For the text-containing cell, return its midpoint in (x, y) coordinate format. 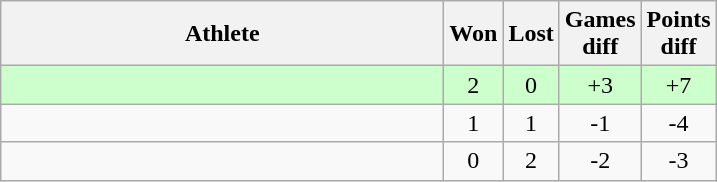
+7 (678, 85)
Won (474, 34)
-2 (600, 161)
Athlete (222, 34)
+3 (600, 85)
Lost (531, 34)
-1 (600, 123)
-3 (678, 161)
Pointsdiff (678, 34)
Gamesdiff (600, 34)
-4 (678, 123)
